Provide the (X, Y) coordinate of the cell's center where the given text is located.  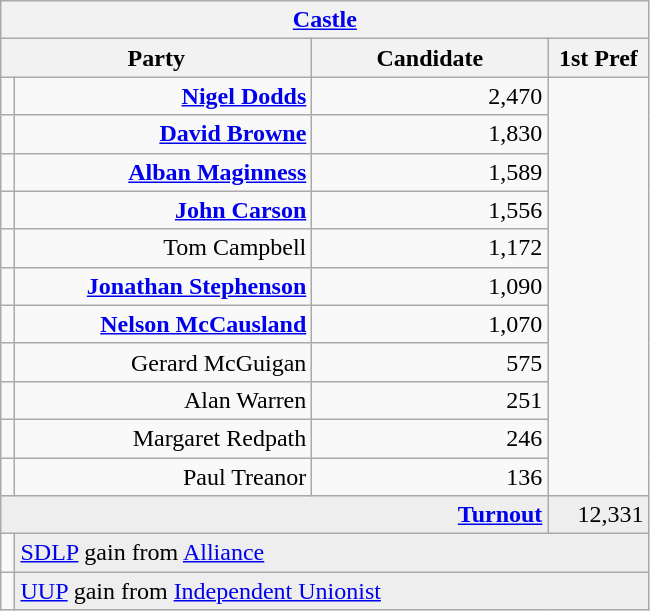
Nigel Dodds (164, 96)
1,830 (430, 134)
UUP gain from Independent Unionist (332, 591)
Party (156, 58)
1,556 (430, 210)
1,070 (430, 324)
Tom Campbell (164, 248)
575 (430, 362)
Candidate (430, 58)
SDLP gain from Alliance (332, 553)
Jonathan Stephenson (164, 286)
1,090 (430, 286)
Alban Maginness (164, 172)
251 (430, 400)
Paul Treanor (164, 477)
1,172 (430, 248)
246 (430, 438)
1st Pref (598, 58)
Margaret Redpath (164, 438)
2,470 (430, 96)
1,589 (430, 172)
Castle (325, 20)
12,331 (598, 515)
136 (430, 477)
John Carson (164, 210)
Turnout (274, 515)
Alan Warren (164, 400)
Gerard McGuigan (164, 362)
Nelson McCausland (164, 324)
David Browne (164, 134)
